Identify which cell holds the provided text, then report its [X, Y] central coordinate. 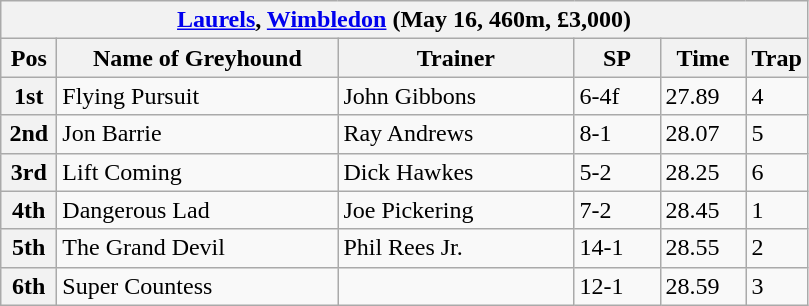
6th [29, 286]
5-2 [617, 172]
1 [776, 210]
4 [776, 96]
Super Countess [198, 286]
John Gibbons [456, 96]
5th [29, 248]
Trainer [456, 58]
14-1 [617, 248]
Laurels, Wimbledon (May 16, 460m, £3,000) [404, 20]
1st [29, 96]
Phil Rees Jr. [456, 248]
4th [29, 210]
5 [776, 134]
Jon Barrie [198, 134]
Flying Pursuit [198, 96]
The Grand Devil [198, 248]
3 [776, 286]
3rd [29, 172]
12-1 [617, 286]
Pos [29, 58]
Name of Greyhound [198, 58]
Trap [776, 58]
Dick Hawkes [456, 172]
7-2 [617, 210]
2 [776, 248]
8-1 [617, 134]
28.07 [703, 134]
Lift Coming [198, 172]
28.25 [703, 172]
6-4f [617, 96]
Time [703, 58]
Ray Andrews [456, 134]
6 [776, 172]
27.89 [703, 96]
28.45 [703, 210]
28.55 [703, 248]
SP [617, 58]
Joe Pickering [456, 210]
Dangerous Lad [198, 210]
2nd [29, 134]
28.59 [703, 286]
